Scan for the cell matching the given text and deliver its [x, y] coordinate at center. 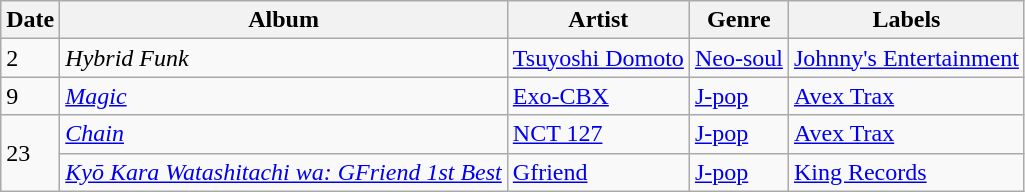
Magic [284, 96]
NCT 127 [598, 134]
Artist [598, 20]
Date [30, 20]
Labels [906, 20]
Johnny's Entertainment [906, 58]
Genre [738, 20]
Gfriend [598, 172]
Tsuyoshi Domoto [598, 58]
2 [30, 58]
Album [284, 20]
Kyō Kara Watashitachi wa: GFriend 1st Best [284, 172]
Exo-CBX [598, 96]
Neo-soul [738, 58]
23 [30, 153]
King Records [906, 172]
Chain [284, 134]
9 [30, 96]
Hybrid Funk [284, 58]
